Scan for the cell matching the given text and deliver its (x, y) coordinate at center. 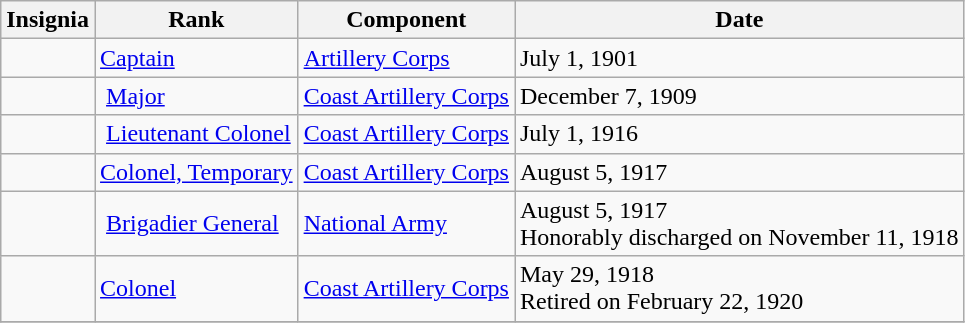
May 29, 1918Retired on February 22, 1920 (739, 288)
Brigadier General (197, 224)
Component (406, 20)
August 5, 1917Honorably discharged on November 11, 1918 (739, 224)
Rank (197, 20)
Colonel (197, 288)
Major (197, 96)
Lieutenant Colonel (197, 134)
Insignia (48, 20)
Captain (197, 58)
July 1, 1916 (739, 134)
Artillery Corps (406, 58)
Date (739, 20)
August 5, 1917 (739, 172)
National Army (406, 224)
December 7, 1909 (739, 96)
July 1, 1901 (739, 58)
Colonel, Temporary (197, 172)
